Provide the (x, y) coordinate of the cell's center where the given text is located.  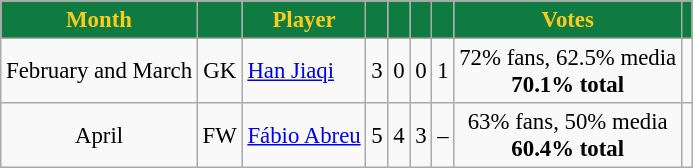
72% fans, 62.5% media70.1% total (568, 72)
4 (399, 136)
Han Jiaqi (304, 72)
GK (220, 72)
February and March (100, 72)
Fábio Abreu (304, 136)
1 (443, 72)
Month (100, 20)
April (100, 136)
Player (304, 20)
63% fans, 50% media60.4% total (568, 136)
FW (220, 136)
– (443, 136)
5 (377, 136)
Votes (568, 20)
